Detect which cell encompasses the target text, then output its (X, Y) center coordinate. 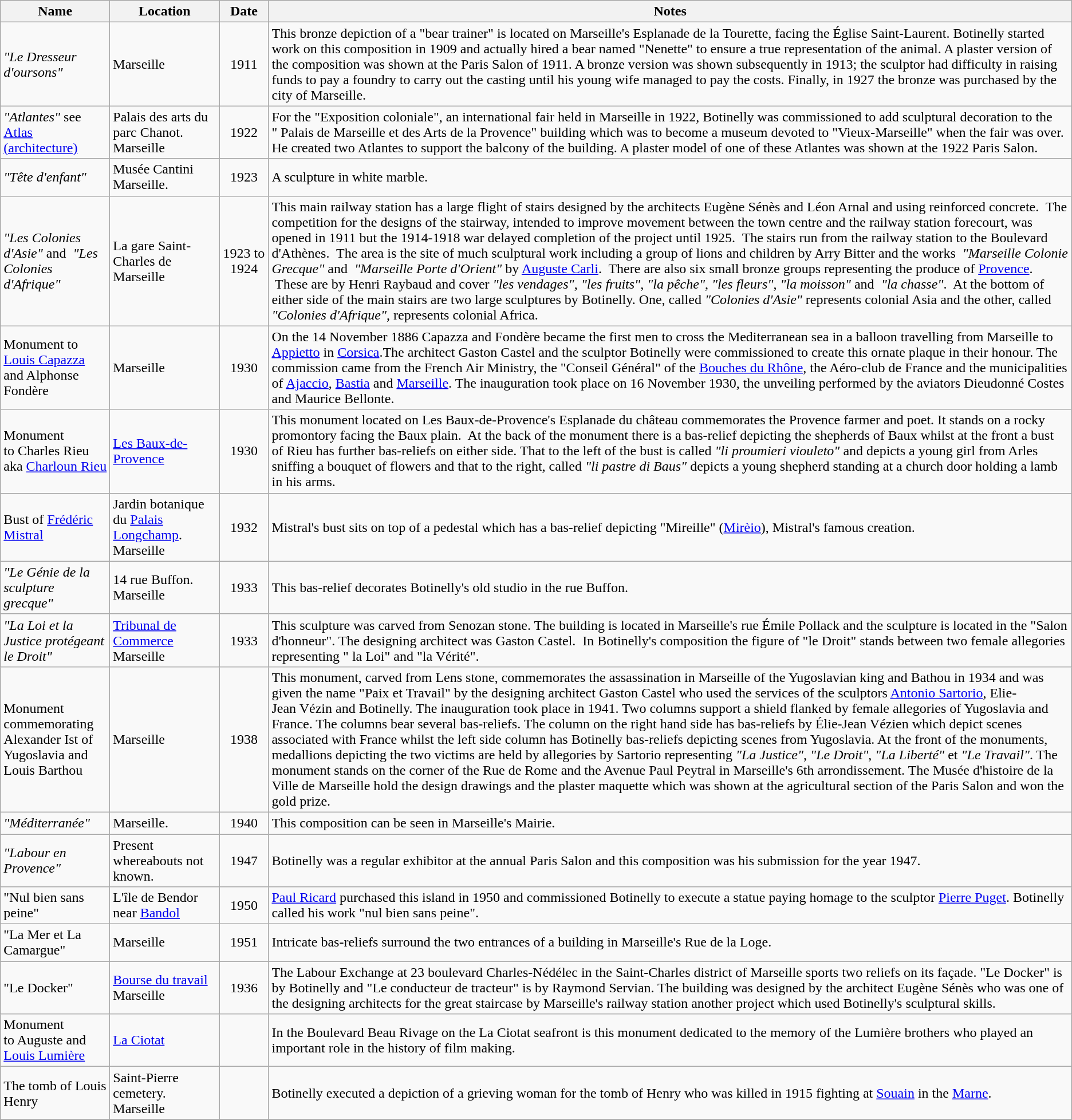
Les Baux-de-Provence (165, 451)
1950 (244, 906)
14 rue Buffon. Marseille (165, 587)
Botinelly was a regular exhibitor at the annual Paris Salon and this composition was his submission for the year 1947. (670, 860)
Name (55, 11)
1938 (244, 739)
"La Mer et La Camargue" (55, 942)
Location (165, 11)
"Le Génie de la sculpture grecque" (55, 587)
Saint-Pierre cemetery. Marseille (165, 1093)
Bust of Frédéric Mistral (55, 527)
The tomb of Louis Henry (55, 1093)
"Le Dresseur d'oursons" (55, 64)
"Atlantes" see Atlas (architecture) (55, 132)
1922 (244, 132)
1923 (244, 178)
Present whereabouts not known. (165, 860)
Musée Cantini Marseille. (165, 178)
Mistral's bust sits on top of a pedestal which has a bas-relief depicting "Mireille" (Mirèio), Mistral's famous creation. (670, 527)
La Ciotat (165, 1040)
Botinelly executed a depiction of a grieving woman for the tomb of Henry who was killed in 1915 fighting at Souain in the Marne. (670, 1093)
Monument to Charles Rieu aka Charloun Rieu (55, 451)
"Nul bien sans peine" (55, 906)
"Le Docker" (55, 988)
Bourse du travail Marseille (165, 988)
A sculpture in white marble. (670, 178)
1947 (244, 860)
Monument to Auguste and Louis Lumière (55, 1040)
Date (244, 11)
"Méditerranée" (55, 823)
Palais des arts du parc Chanot. Marseille (165, 132)
This bas-relief decorates Botinelly's old studio in the rue Buffon. (670, 587)
Tribunal de Commerce Marseille (165, 640)
"Tête d'enfant" (55, 178)
L'île de Bendor near Bandol (165, 906)
La gare Saint-Charles de Marseille (165, 261)
Intricate bas-reliefs surround the two entrances of a building in Marseille's Rue de la Loge. (670, 942)
1911 (244, 64)
1932 (244, 527)
Monument commemorating Alexander Ist of Yugoslavia and Louis Barthou (55, 739)
Marseille. (165, 823)
Monument to Louis Capazza and Alphonse Fondère (55, 368)
1940 (244, 823)
1936 (244, 988)
Notes (670, 11)
1923 to 1924 (244, 261)
1951 (244, 942)
"La Loi et la Justice protégeant le Droit" (55, 640)
This composition can be seen in Marseille's Mairie. (670, 823)
Jardin botanique du Palais Longchamp. Marseille (165, 527)
"Les Colonies d'Asie" and "Les Colonies d'Afrique" (55, 261)
"Labour en Provence" (55, 860)
